Find where the given text appears and provide that cell's center as [X, Y] coordinate. 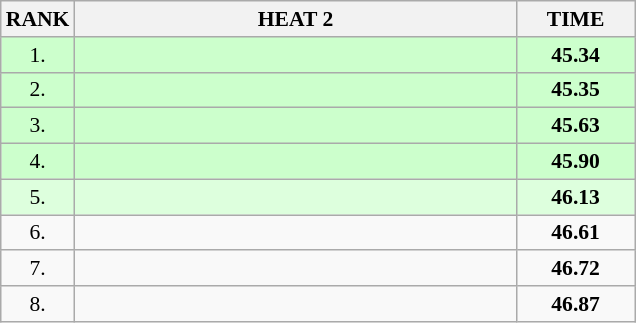
3. [38, 126]
46.87 [576, 304]
46.61 [576, 233]
5. [38, 197]
1. [38, 55]
46.72 [576, 269]
45.63 [576, 126]
2. [38, 90]
45.35 [576, 90]
6. [38, 233]
46.13 [576, 197]
45.90 [576, 162]
8. [38, 304]
TIME [576, 19]
HEAT 2 [295, 19]
RANK [38, 19]
45.34 [576, 55]
4. [38, 162]
7. [38, 269]
